Output the [X, Y] coordinate of the center of the cell containing the given text.  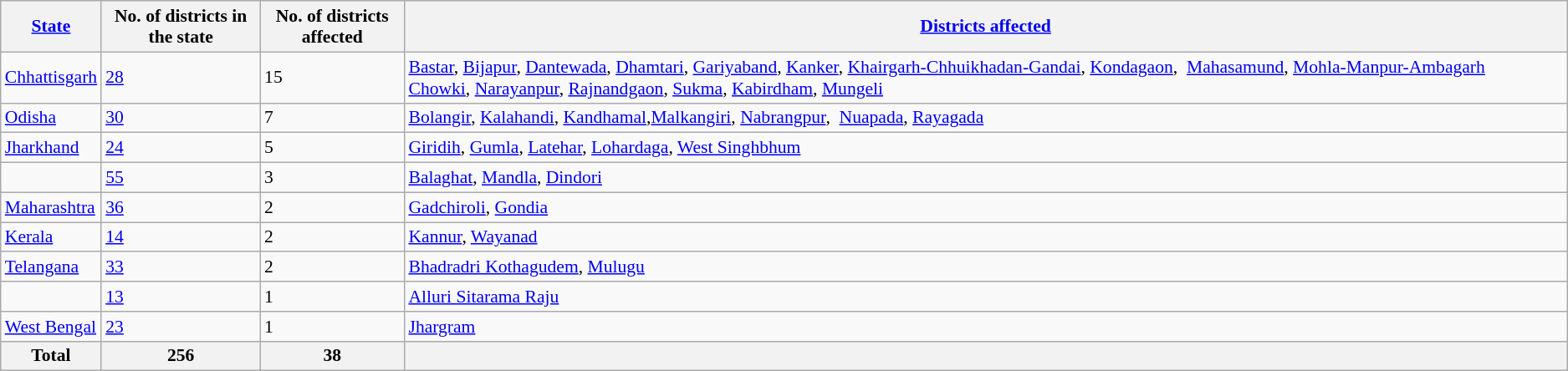
No. of districts affected [332, 27]
28 [181, 77]
55 [181, 178]
Gadchiroli, Gondia [985, 207]
23 [181, 327]
13 [181, 297]
Odisha [51, 118]
Telangana [51, 267]
14 [181, 237]
Total [51, 356]
Jharkhand [51, 148]
5 [332, 148]
7 [332, 118]
West Bengal [51, 327]
Chhattisgarh [51, 77]
Alluri Sitarama Raju [985, 297]
36 [181, 207]
Balaghat, Mandla, Dindori [985, 178]
256 [181, 356]
3 [332, 178]
Kannur, Wayanad [985, 237]
Bhadradri Kothagudem, Mulugu [985, 267]
30 [181, 118]
15 [332, 77]
Giridih, Gumla, Latehar, Lohardaga, West Singhbhum [985, 148]
State [51, 27]
Maharashtra [51, 207]
Jhargram [985, 327]
Districts affected [985, 27]
38 [332, 356]
Kerala [51, 237]
No. of districts in the state [181, 27]
Bolangir, Kalahandi, Kandhamal,Malkangiri, Nabrangpur, Nuapada, Rayagada [985, 118]
33 [181, 267]
24 [181, 148]
